Locate the cell with the specified text and output its (X, Y) center coordinate. 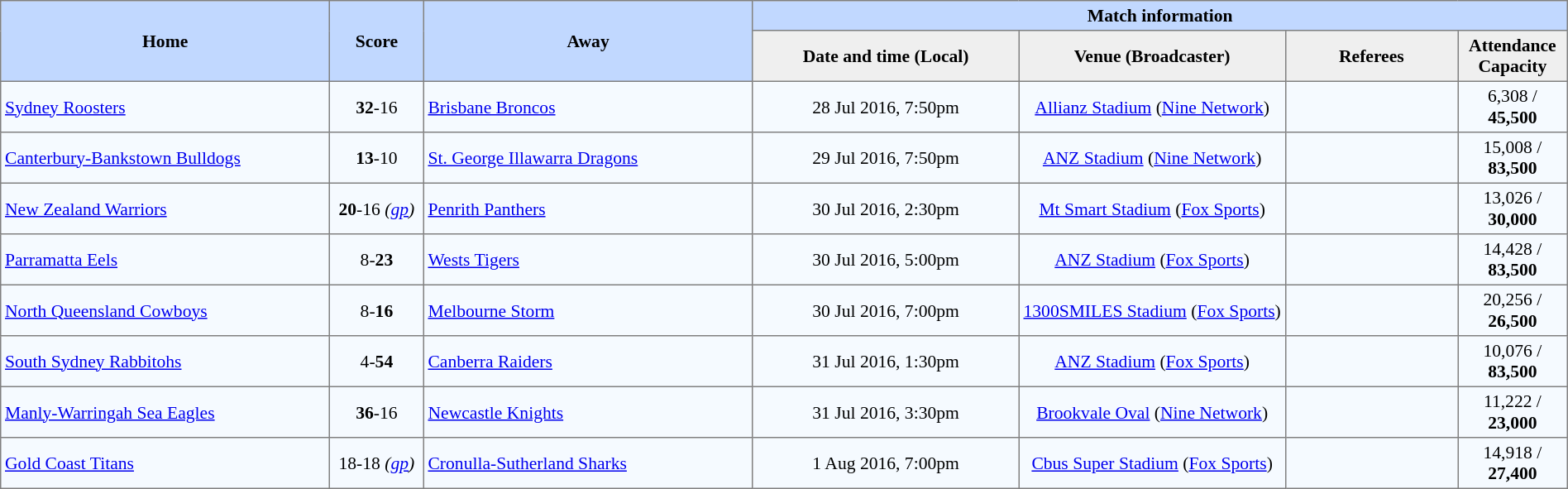
13-10 (377, 158)
13,026 / 30,000 (1513, 209)
31 Jul 2016, 1:30pm (886, 362)
8-16 (377, 310)
20-16 (gp) (377, 209)
Mt Smart Stadium (Fox Sports) (1152, 209)
Penrith Panthers (588, 209)
Gold Coast Titans (165, 463)
Away (588, 41)
14,918 / 27,400 (1513, 463)
Wests Tigers (588, 260)
8-23 (377, 260)
14,428 / 83,500 (1513, 260)
Score (377, 41)
Newcastle Knights (588, 412)
4-54 (377, 362)
28 Jul 2016, 7:50pm (886, 107)
20,256 / 26,500 (1513, 310)
Home (165, 41)
Cbus Super Stadium (Fox Sports) (1152, 463)
Cronulla-Sutherland Sharks (588, 463)
North Queensland Cowboys (165, 310)
Date and time (Local) (886, 56)
Match information (1159, 16)
St. George Illawarra Dragons (588, 158)
31 Jul 2016, 3:30pm (886, 412)
1 Aug 2016, 7:00pm (886, 463)
ANZ Stadium (Nine Network) (1152, 158)
32-16 (377, 107)
36-16 (377, 412)
Melbourne Storm (588, 310)
15,008 / 83,500 (1513, 158)
Referees (1371, 56)
Brisbane Broncos (588, 107)
10,076 / 83,500 (1513, 362)
Manly-Warringah Sea Eagles (165, 412)
18-18 (gp) (377, 463)
30 Jul 2016, 7:00pm (886, 310)
Venue (Broadcaster) (1152, 56)
11,222 / 23,000 (1513, 412)
30 Jul 2016, 2:30pm (886, 209)
6,308 / 45,500 (1513, 107)
30 Jul 2016, 5:00pm (886, 260)
29 Jul 2016, 7:50pm (886, 158)
Brookvale Oval (Nine Network) (1152, 412)
Allianz Stadium (Nine Network) (1152, 107)
1300SMILES Stadium (Fox Sports) (1152, 310)
Canberra Raiders (588, 362)
South Sydney Rabbitohs (165, 362)
Canterbury-Bankstown Bulldogs (165, 158)
Attendance Capacity (1513, 56)
Parramatta Eels (165, 260)
Sydney Roosters (165, 107)
New Zealand Warriors (165, 209)
